Provide the (X, Y) coordinate of the cell's center where the given text is located.  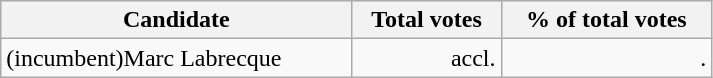
accl. (426, 58)
. (606, 58)
(incumbent)Marc Labrecque (176, 58)
Total votes (426, 20)
Candidate (176, 20)
% of total votes (606, 20)
